Provide the [x, y] coordinate of the cell's center where the given text is located.  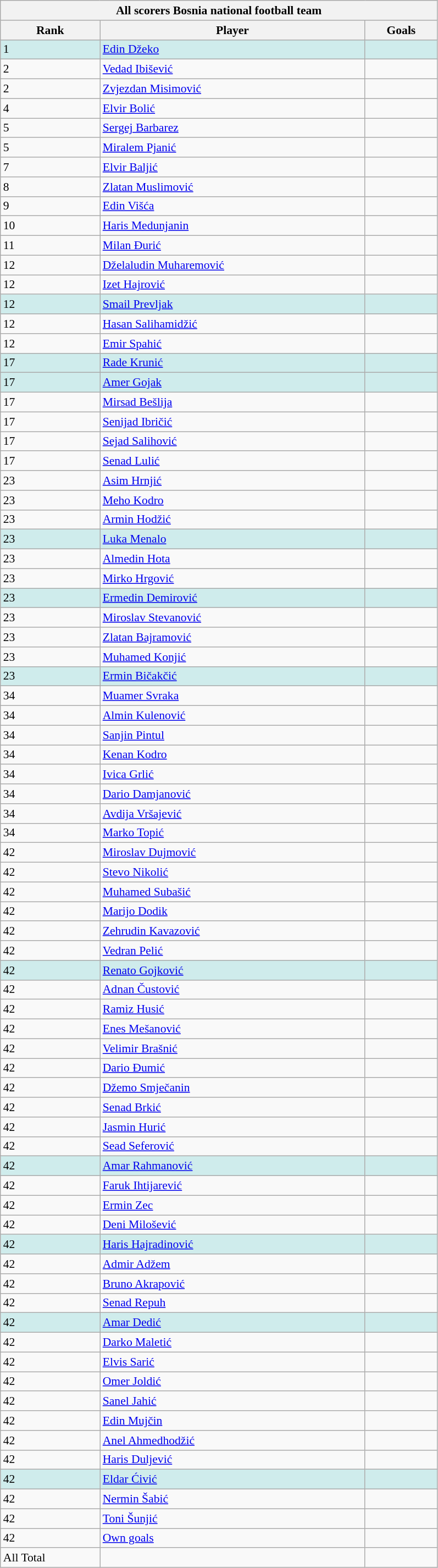
Armin Hodžić [233, 520]
Kenan Kodro [233, 755]
Goals [401, 30]
Bruno Akrapović [233, 1284]
Haris Hajradinović [233, 1245]
Senad Brkić [233, 1107]
Elvis Sarić [233, 1362]
Asim Hrnjić [233, 481]
Velimir Brašnić [233, 1048]
Senijad Ibričić [233, 422]
Miroslav Dujmović [233, 853]
Avdija Vršajević [233, 814]
Luka Menalo [233, 539]
Vedad Ibišević [233, 69]
Izet Hajrović [233, 285]
Dario Damjanović [233, 794]
Rank [51, 30]
Smail Prevljak [233, 305]
10 [51, 226]
8 [51, 187]
Zlatan Bajramović [233, 637]
Marko Topić [233, 833]
Sanjin Pintul [233, 735]
Own goals [233, 1538]
Almedin Hota [233, 559]
Senad Lulić [233, 461]
Stevo Nikolić [233, 873]
Faruk Ihtijarević [233, 1186]
Sejad Salihović [233, 441]
Ramiz Husić [233, 1009]
7 [51, 167]
Admir Adžem [233, 1264]
Mirko Hrgović [233, 578]
Hasan Salihamidžić [233, 324]
Rade Krunić [233, 363]
Edin Mujčin [233, 1421]
Miroslav Stevanović [233, 618]
Eldar Ćivić [233, 1479]
Ermin Zec [233, 1205]
Player [233, 30]
11 [51, 246]
All Total [51, 1558]
All scorers Bosnia national football team [219, 10]
Haris Medunjanin [233, 226]
Amar Dedić [233, 1323]
Ermin Bičakčić [233, 676]
Edin Džeko [233, 49]
Amar Rahmanović [233, 1166]
Zehrudin Kavazović [233, 931]
Muhamed Konjić [233, 657]
Senad Repuh [233, 1303]
Elvir Bolić [233, 108]
Meho Kodro [233, 500]
Toni Šunjić [233, 1519]
Zlatan Muslimović [233, 187]
Sergej Barbarez [233, 128]
Edin Višća [233, 206]
9 [51, 206]
Ermedin Demirović [233, 598]
Sanel Jahić [233, 1401]
Muamer Svraka [233, 696]
Almin Kulenović [233, 716]
Enes Mešanović [233, 1029]
Zvjezdan Misimović [233, 89]
Milan Đurić [233, 246]
Dželaludin Muharemović [233, 265]
Elvir Baljić [233, 167]
Emir Spahić [233, 344]
Muhamed Subašić [233, 892]
1 [51, 49]
Adnan Čustović [233, 990]
Deni Milošević [233, 1225]
Anel Ahmedhodžić [233, 1440]
Sead Seferović [233, 1146]
Marijo Dodik [233, 912]
Nermin Šabić [233, 1499]
Haris Duljević [233, 1460]
Dario Đumić [233, 1068]
Jasmin Hurić [233, 1127]
Darko Maletić [233, 1343]
Miralem Pjanić [233, 148]
Amer Gojak [233, 383]
Džemo Smječanin [233, 1088]
Omer Joldić [233, 1382]
Ivica Grlić [233, 775]
Mirsad Bešlija [233, 402]
4 [51, 108]
Vedran Pelić [233, 951]
Renato Gojković [233, 970]
